Scan for the cell matching the given text and deliver its [X, Y] coordinate at center. 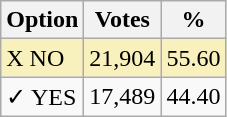
44.40 [194, 97]
55.60 [194, 58]
% [194, 20]
21,904 [122, 58]
✓ YES [42, 97]
Option [42, 20]
17,489 [122, 97]
X NO [42, 58]
Votes [122, 20]
